Scan for the cell matching the given text and deliver its [X, Y] coordinate at center. 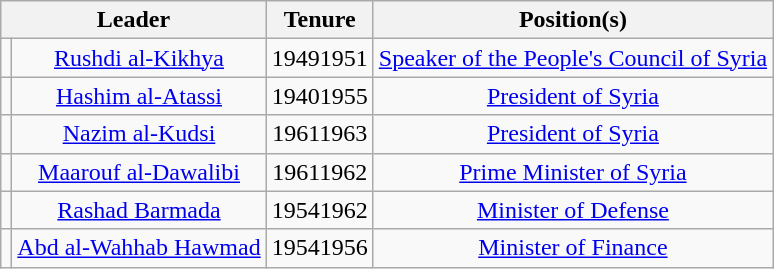
Minister of Defense [572, 210]
Tenure [320, 20]
19401955 [320, 96]
Leader [134, 20]
Minister of Finance [572, 248]
19541956 [320, 248]
Prime Minister of Syria [572, 172]
Hashim al-Atassi [139, 96]
19611962 [320, 172]
Speaker of the People's Council of Syria [572, 58]
19491951 [320, 58]
Maarouf al-Dawalibi [139, 172]
Rushdi al-Kikhya [139, 58]
Rashad Barmada [139, 210]
19541962 [320, 210]
Nazim al-Kudsi [139, 134]
Position(s) [572, 20]
Abd al-Wahhab Hawmad [139, 248]
19611963 [320, 134]
